Extract the (x, y) coordinate from the center of the cell holding the provided text.  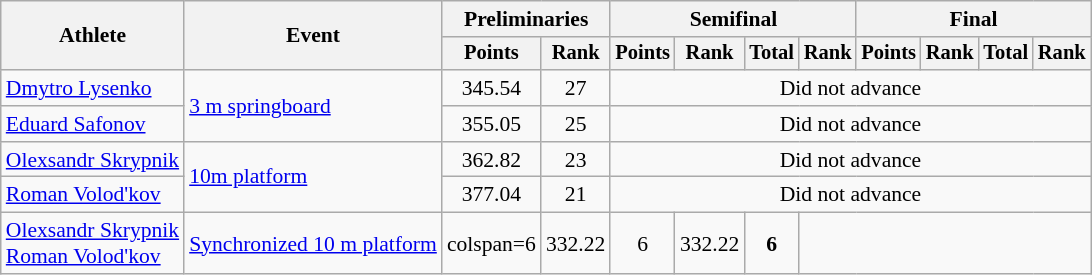
377.04 (492, 195)
Roman Volod'kov (92, 195)
Eduard Safonov (92, 124)
Olexsandr SkrypnikRoman Volod'kov (92, 244)
Olexsandr Skrypnik (92, 160)
23 (576, 160)
Synchronized 10 m platform (313, 244)
21 (576, 195)
362.82 (492, 160)
Final (973, 19)
345.54 (492, 88)
Event (313, 36)
25 (576, 124)
Athlete (92, 36)
27 (576, 88)
3 m springboard (313, 106)
Preliminaries (526, 19)
10m platform (313, 178)
Semifinal (733, 19)
355.05 (492, 124)
colspan=6 (492, 244)
Dmytro Lysenko (92, 88)
